Locate the cell with the specified text and output its (X, Y) center coordinate. 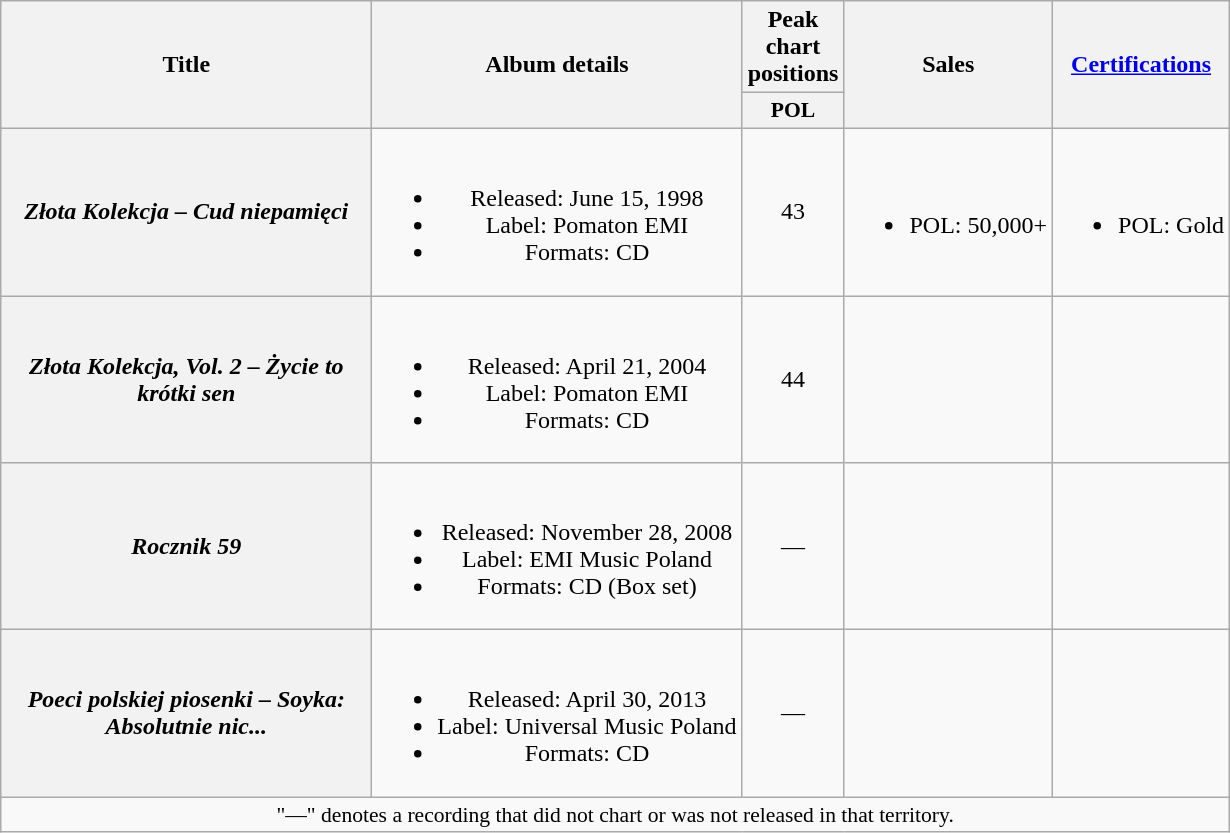
44 (793, 380)
Title (186, 65)
Released: April 30, 2013Label: Universal Music PolandFormats: CD (557, 714)
Poeci polskiej piosenki – Soyka: Absolutnie nic... (186, 714)
Released: June 15, 1998Label: Pomaton EMIFormats: CD (557, 212)
Peak chart positions (793, 47)
POL (793, 111)
Złota Kolekcja, Vol. 2 – Życie to krótki sen (186, 380)
Certifications (1142, 65)
Released: April 21, 2004Label: Pomaton EMIFormats: CD (557, 380)
POL: Gold (1142, 212)
POL: 50,000+ (948, 212)
Rocznik 59 (186, 546)
Album details (557, 65)
Released: November 28, 2008Label: EMI Music PolandFormats: CD (Box set) (557, 546)
43 (793, 212)
"—" denotes a recording that did not chart or was not released in that territory. (616, 815)
Złota Kolekcja – Cud niepamięci (186, 212)
Sales (948, 65)
